Scan for the cell matching the given text and deliver its [X, Y] coordinate at center. 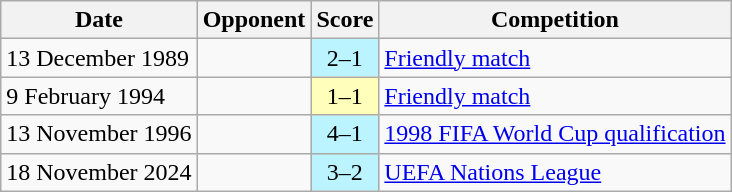
1–1 [345, 96]
2–1 [345, 58]
4–1 [345, 134]
9 February 1994 [99, 96]
3–2 [345, 172]
Date [99, 20]
13 December 1989 [99, 58]
UEFA Nations League [555, 172]
Opponent [254, 20]
1998 FIFA World Cup qualification [555, 134]
Competition [555, 20]
Score [345, 20]
18 November 2024 [99, 172]
13 November 1996 [99, 134]
